Find where the given text appears and provide that cell's center as [X, Y] coordinate. 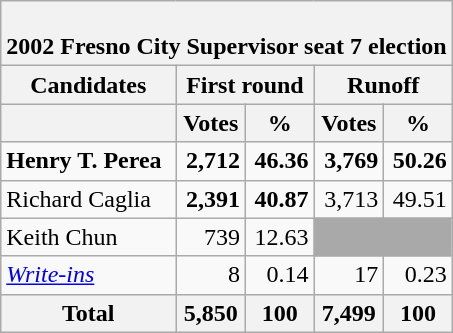
2,712 [211, 161]
Total [88, 313]
Henry T. Perea [88, 161]
8 [211, 275]
46.36 [280, 161]
50.26 [418, 161]
739 [211, 237]
3,769 [349, 161]
Keith Chun [88, 237]
12.63 [280, 237]
Richard Caglia [88, 199]
Candidates [88, 85]
3,713 [349, 199]
Runoff [383, 85]
40.87 [280, 199]
7,499 [349, 313]
5,850 [211, 313]
49.51 [418, 199]
0.23 [418, 275]
First round [245, 85]
2,391 [211, 199]
0.14 [280, 275]
Write-ins [88, 275]
17 [349, 275]
2002 Fresno City Supervisor seat 7 election [226, 34]
